Capture the cell that displays the provided text and extract its [X, Y] central coordinate. 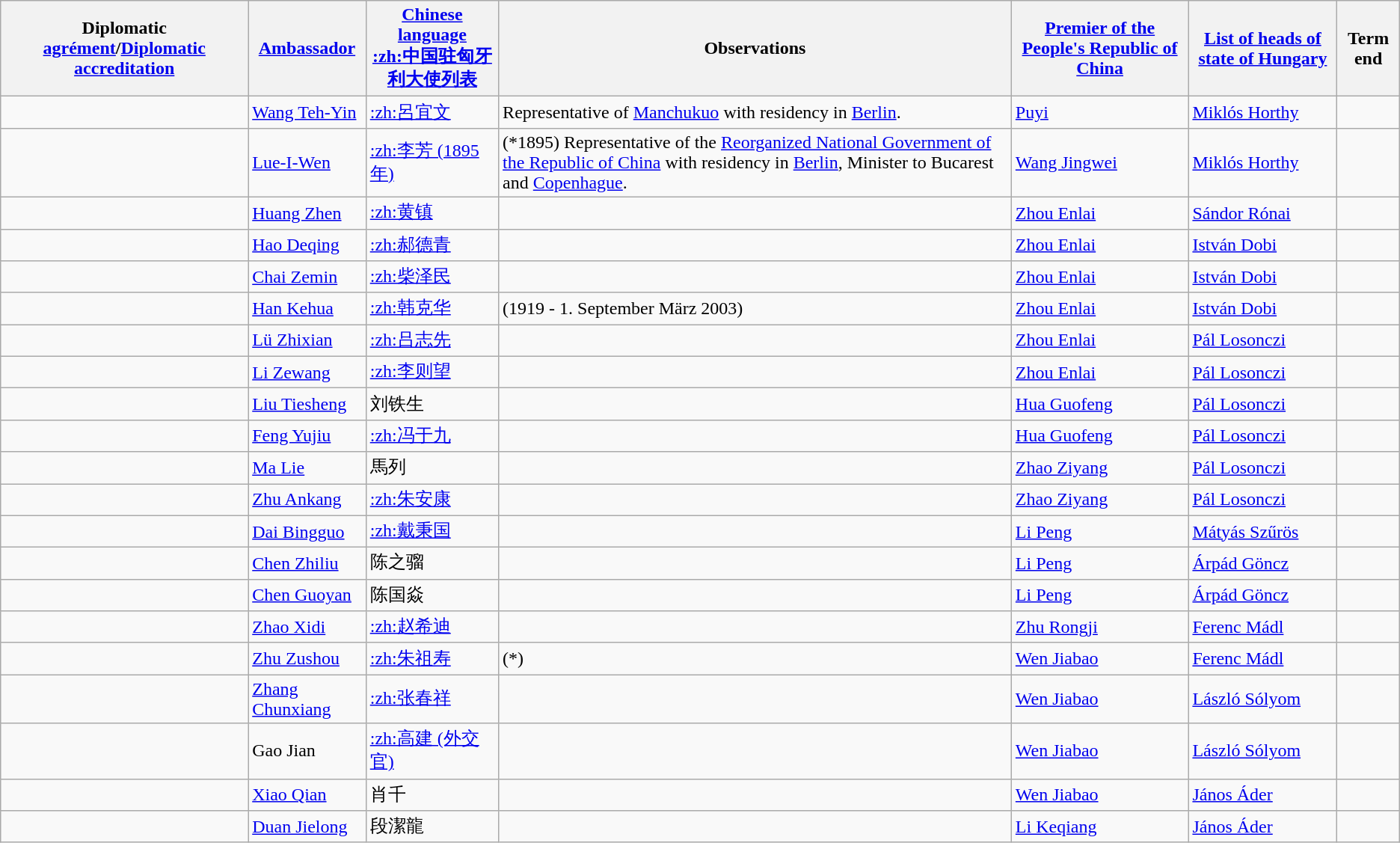
:zh:郝德青 [432, 245]
:zh:高建 (外交官) [432, 751]
Chen Guoyan [307, 595]
Observations [755, 49]
Chinese language:zh:中国驻匈牙利大使列表 [432, 49]
Ma Lie [307, 468]
陈国焱 [432, 595]
Chai Zemin [307, 277]
Lü Zhixian [307, 341]
:zh:李则望 [432, 373]
Ambassador [307, 49]
Feng Yujiu [307, 435]
(1919 - 1. September März 2003) [755, 308]
List of heads of state of Hungary [1262, 49]
Chen Zhiliu [307, 564]
Lue-I-Wen [307, 162]
Mátyás Szűrös [1262, 531]
Puyi [1099, 112]
:zh:朱祖寿 [432, 658]
Premier of the People's Republic of China [1099, 49]
Wang Teh-Yin [307, 112]
肖千 [432, 794]
Li Keqiang [1099, 827]
Gao Jian [307, 751]
Duan Jielong [307, 827]
:zh:朱安康 [432, 500]
Zhu Zushou [307, 658]
:zh:李芳 (1895年) [432, 162]
(*1895) Representative of the Reorganized National Government of the Republic of China with residency in Berlin, Minister to Bucarest and Copenhague. [755, 162]
Zhu Ankang [307, 500]
:zh:吕志先 [432, 341]
:zh:黄镇 [432, 212]
Huang Zhen [307, 212]
Sándor Rónai [1262, 212]
:zh:戴秉国 [432, 531]
Zhu Rongji [1099, 627]
Han Kehua [307, 308]
Dai Bingguo [307, 531]
Diplomatic agrément/Diplomatic accreditation [124, 49]
:zh:柴泽民 [432, 277]
Liu Tiesheng [307, 404]
:zh:张春祥 [432, 699]
Term end [1369, 49]
Xiao Qian [307, 794]
Wang Jingwei [1099, 162]
陈之骝 [432, 564]
(*) [755, 658]
:zh:呂宜文 [432, 112]
Hao Deqing [307, 245]
Zhao Xidi [307, 627]
:zh:韩克华 [432, 308]
Representative of Manchukuo with residency in Berlin. [755, 112]
Zhang Chunxiang [307, 699]
:zh:冯于九 [432, 435]
刘铁生 [432, 404]
馬列 [432, 468]
:zh:赵希迪 [432, 627]
段潔龍 [432, 827]
Li Zewang [307, 373]
